Provide the (x, y) coordinate of the cell's center where the given text is located.  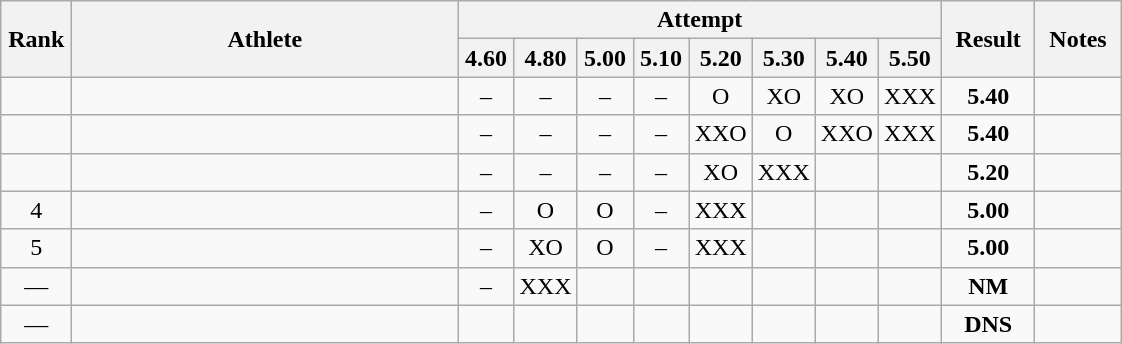
Notes (1078, 39)
4.80 (546, 58)
5.50 (910, 58)
NM (988, 286)
DNS (988, 324)
4.60 (486, 58)
Athlete (265, 39)
Attempt (700, 20)
5.30 (784, 58)
5.10 (661, 58)
5 (36, 248)
4 (36, 210)
Rank (36, 39)
Result (988, 39)
